Extract the (x, y) coordinate from the center of the cell holding the provided text.  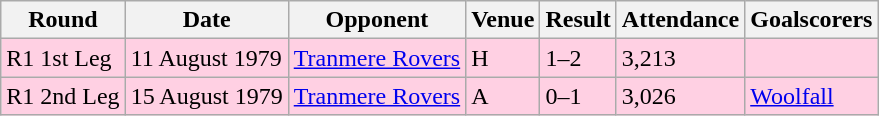
1–2 (578, 58)
H (503, 58)
11 August 1979 (206, 58)
Woolfall (812, 96)
Result (578, 20)
Opponent (376, 20)
Goalscorers (812, 20)
R1 1st Leg (63, 58)
15 August 1979 (206, 96)
A (503, 96)
Attendance (680, 20)
R1 2nd Leg (63, 96)
Round (63, 20)
0–1 (578, 96)
Venue (503, 20)
Date (206, 20)
3,213 (680, 58)
3,026 (680, 96)
